Pinpoint the cell where the given text exists, returning its (X, Y) midpoint coordinate. 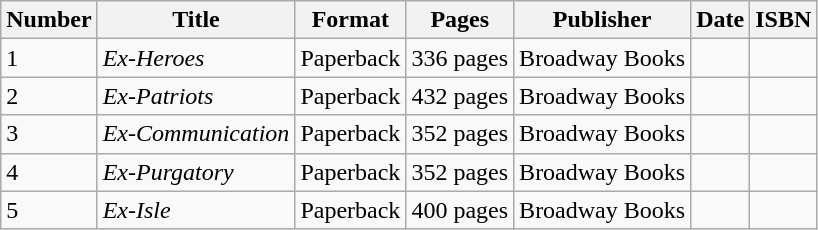
4 (49, 172)
432 pages (460, 96)
Pages (460, 20)
3 (49, 134)
1 (49, 58)
336 pages (460, 58)
Ex-Heroes (196, 58)
Ex-Purgatory (196, 172)
Ex-Patriots (196, 96)
5 (49, 210)
Date (720, 20)
ISBN (784, 20)
Format (350, 20)
2 (49, 96)
400 pages (460, 210)
Ex-Isle (196, 210)
Ex-Communication (196, 134)
Number (49, 20)
Publisher (602, 20)
Title (196, 20)
